Identify which cell holds the provided text, then report its (x, y) central coordinate. 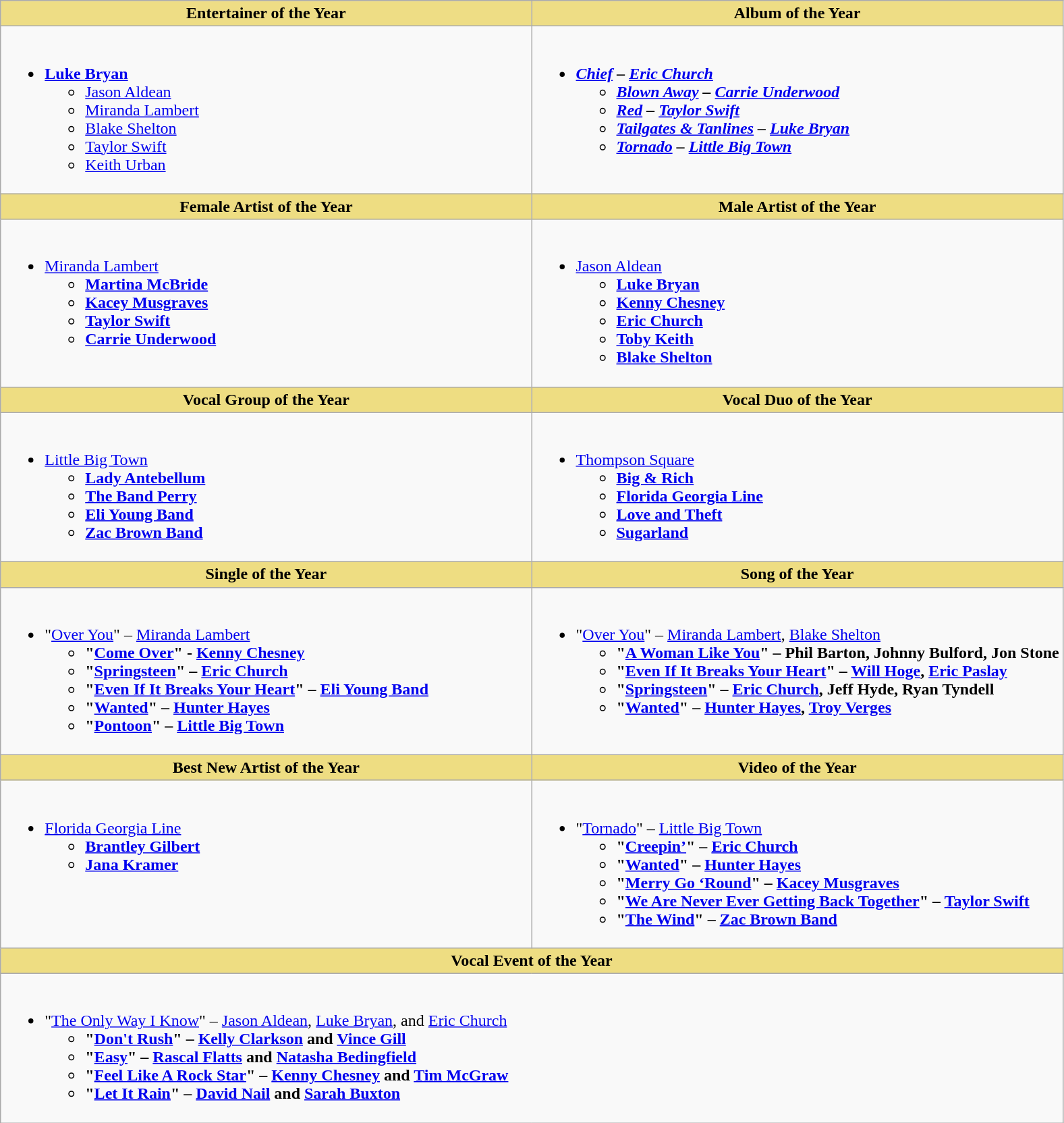
Entertainer of the Year (266, 13)
Florida Georgia LineBrantley GilbertJana Kramer (266, 864)
Thompson SquareBig & RichFlorida Georgia LineLove and TheftSugarland (797, 487)
Vocal Event of the Year (532, 960)
Jason AldeanLuke BryanKenny ChesneyEric ChurchToby KeithBlake Shelton (797, 303)
Song of the Year (797, 574)
Video of the Year (797, 767)
Album of the Year (797, 13)
Best New Artist of the Year (266, 767)
Little Big TownLady AntebellumThe Band PerryEli Young BandZac Brown Band (266, 487)
Vocal Duo of the Year (797, 400)
Female Artist of the Year (266, 207)
Single of the Year (266, 574)
Luke BryanJason AldeanMiranda LambertBlake SheltonTaylor SwiftKeith Urban (266, 110)
Vocal Group of the Year (266, 400)
Male Artist of the Year (797, 207)
Miranda LambertMartina McBrideKacey MusgravesTaylor SwiftCarrie Underwood (266, 303)
Chief – Eric ChurchBlown Away – Carrie UnderwoodRed – Taylor SwiftTailgates & Tanlines – Luke BryanTornado – Little Big Town (797, 110)
